Search for the cell housing the specified text and yield its [X, Y] center coordinate. 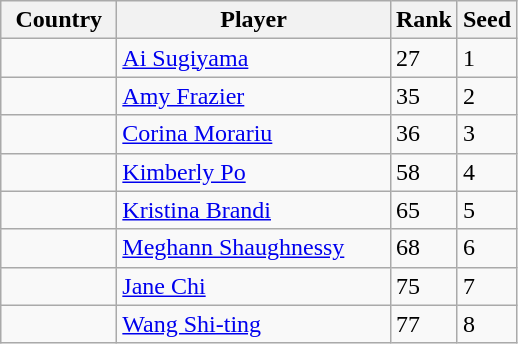
Jane Chi [254, 286]
27 [424, 58]
6 [486, 248]
35 [424, 96]
Rank [424, 20]
75 [424, 286]
8 [486, 324]
4 [486, 172]
Player [254, 20]
2 [486, 96]
Wang Shi-ting [254, 324]
68 [424, 248]
36 [424, 134]
Meghann Shaughnessy [254, 248]
Kristina Brandi [254, 210]
7 [486, 286]
Corina Morariu [254, 134]
65 [424, 210]
Seed [486, 20]
58 [424, 172]
1 [486, 58]
Country [59, 20]
Kimberly Po [254, 172]
5 [486, 210]
Amy Frazier [254, 96]
Ai Sugiyama [254, 58]
77 [424, 324]
3 [486, 134]
